Search for the cell housing the specified text and yield its (x, y) center coordinate. 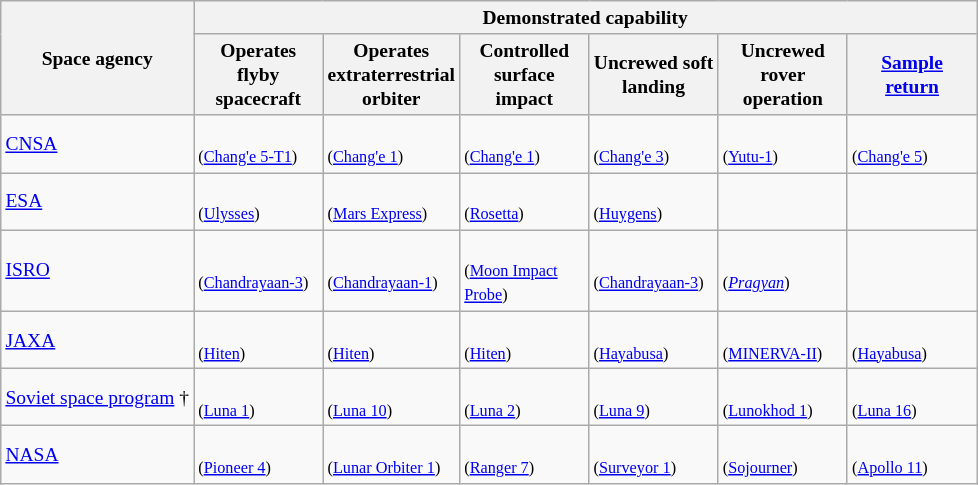
(Luna 1) (258, 396)
NASA (98, 454)
(Sojourner) (782, 454)
(Ranger 7) (524, 454)
(Luna 2) (524, 396)
(Luna 16) (912, 396)
(Lunar Orbiter 1) (392, 454)
Operates extraterrestrial orbiter (392, 74)
(Pioneer 4) (258, 454)
(Chang'e 5-T1) (258, 144)
(MINERVA-II) (782, 340)
(Apollo 11) (912, 454)
(Chang'e 5) (912, 144)
(Rosetta) (524, 202)
CNSA (98, 144)
(Luna 10) (392, 396)
Space agency (98, 58)
(Mars Express) (392, 202)
(Pragyan) (782, 270)
Controlled surface impact (524, 74)
(Yutu-1) (782, 144)
(Luna 9) (654, 396)
Operates flyby spacecraft (258, 74)
(Surveyor 1) (654, 454)
(Chang'e 3) (654, 144)
ESA (98, 202)
Uncrewed soft landing (654, 74)
JAXA (98, 340)
(Lunokhod 1) (782, 396)
Uncrewed rover operation (782, 74)
(Moon Impact Probe) (524, 270)
Soviet space program † (98, 396)
Sample return (912, 74)
Demonstrated capability (586, 18)
(Huygens) (654, 202)
(Ulysses) (258, 202)
(Chandrayaan-1) (392, 270)
ISRO (98, 270)
